Identify which cell holds the provided text, then report its [x, y] central coordinate. 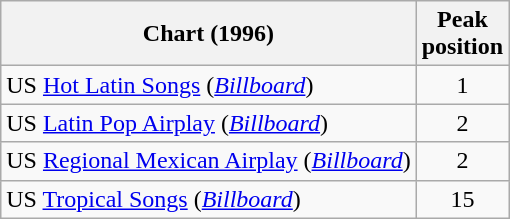
US Regional Mexican Airplay (Billboard) [208, 161]
Peakposition [462, 34]
Chart (1996) [208, 34]
US Hot Latin Songs (Billboard) [208, 85]
1 [462, 85]
US Latin Pop Airplay (Billboard) [208, 123]
15 [462, 199]
US Tropical Songs (Billboard) [208, 199]
